Return [X, Y] of the center of cell containing provided text 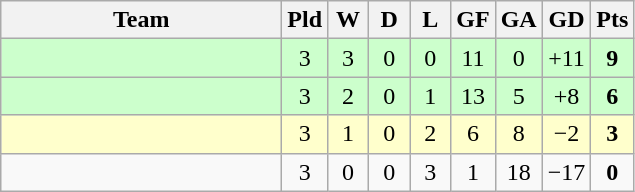
GA [518, 20]
W [348, 20]
+8 [566, 96]
18 [518, 172]
−17 [566, 172]
GD [566, 20]
Team [142, 20]
13 [473, 96]
5 [518, 96]
Pts [612, 20]
GF [473, 20]
L [430, 20]
D [390, 20]
Pld [305, 20]
+11 [566, 58]
9 [612, 58]
11 [473, 58]
8 [518, 134]
−2 [566, 134]
